From the cell containing the given text, extract its center point as (X, Y) coordinate. 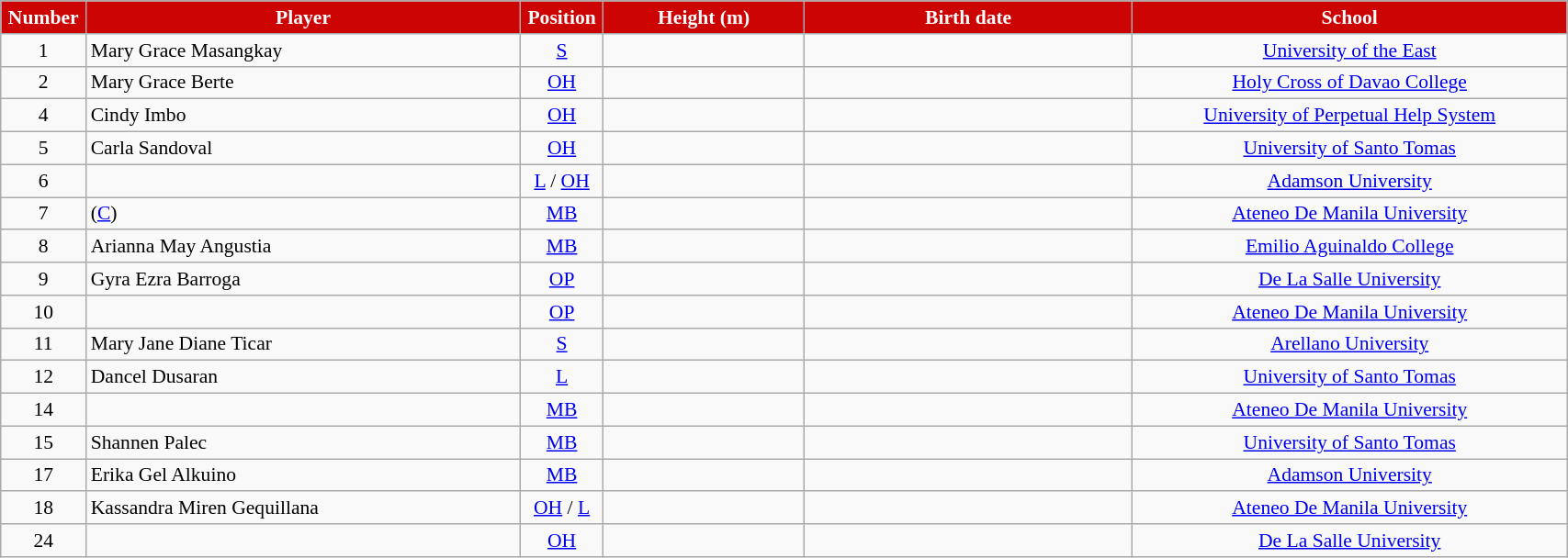
9 (44, 279)
University of Perpetual Help System (1350, 116)
6 (44, 181)
Arellano University (1350, 344)
L (561, 377)
Mary Jane Diane Ticar (303, 344)
(C) (303, 214)
Cindy Imbo (303, 116)
Height (m) (704, 17)
Arianna May Angustia (303, 247)
5 (44, 149)
Kassandra Miren Gequillana (303, 508)
Dancel Dusaran (303, 377)
2 (44, 83)
8 (44, 247)
7 (44, 214)
OH / L (561, 508)
17 (44, 475)
12 (44, 377)
Holy Cross of Davao College (1350, 83)
4 (44, 116)
11 (44, 344)
Gyra Ezra Barroga (303, 279)
1 (44, 50)
Number (44, 17)
Player (303, 17)
University of the East (1350, 50)
18 (44, 508)
Birth date (968, 17)
Position (561, 17)
10 (44, 312)
Carla Sandoval (303, 149)
School (1350, 17)
24 (44, 541)
Erika Gel Alkuino (303, 475)
Emilio Aguinaldo College (1350, 247)
15 (44, 442)
14 (44, 410)
Shannen Palec (303, 442)
L / OH (561, 181)
Mary Grace Berte (303, 83)
Mary Grace Masangkay (303, 50)
